Detect which cell encompasses the target text, then output its (x, y) center coordinate. 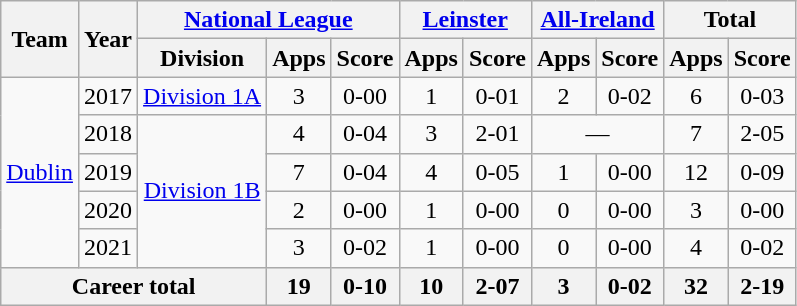
2019 (108, 172)
2-19 (762, 286)
Total (730, 20)
0-01 (497, 96)
2017 (108, 96)
6 (696, 96)
2-01 (497, 134)
2018 (108, 134)
Year (108, 39)
10 (431, 286)
Division 1A (202, 96)
2021 (108, 248)
— (597, 134)
Division (202, 58)
12 (696, 172)
Career total (134, 286)
0-03 (762, 96)
2-07 (497, 286)
32 (696, 286)
National League (268, 20)
2-05 (762, 134)
Team (40, 39)
0-10 (365, 286)
Division 1B (202, 191)
Dublin (40, 172)
0-05 (497, 172)
0-09 (762, 172)
All-Ireland (597, 20)
2020 (108, 210)
Leinster (465, 20)
19 (299, 286)
